From the cell containing the given text, extract its center point as (X, Y) coordinate. 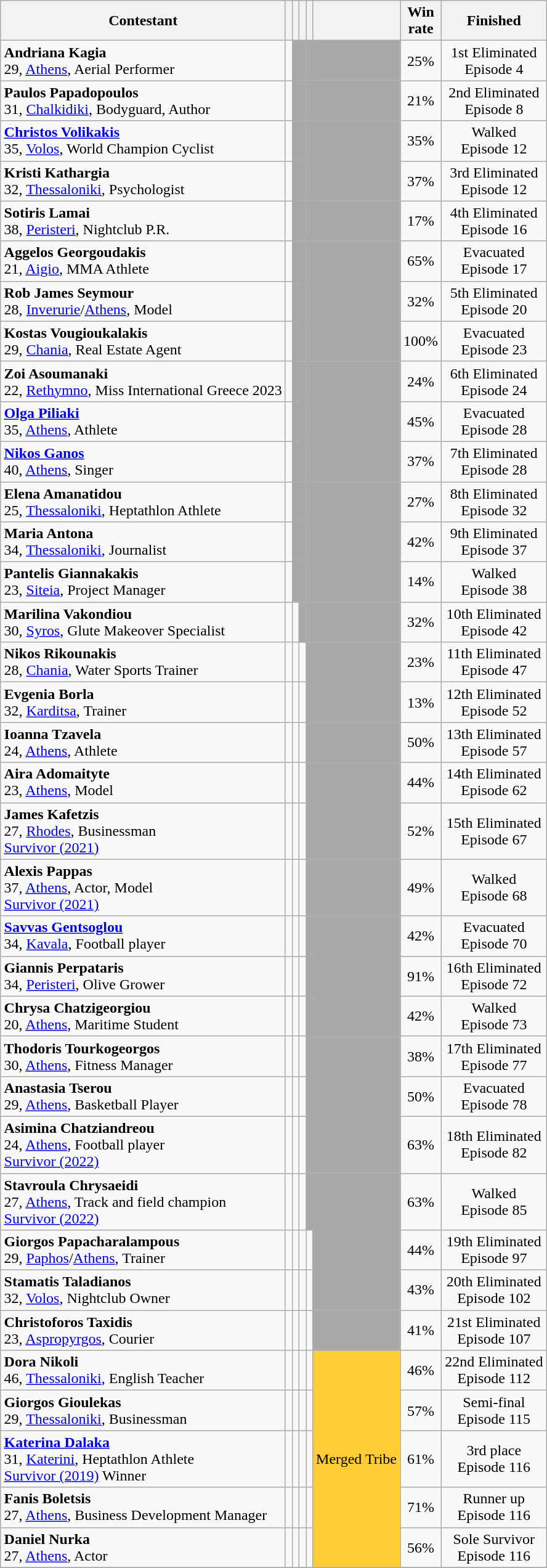
WalkedEpisode 85 (494, 1202)
91% (421, 976)
35% (421, 141)
Christoforos Taxidis23, Aspropyrgos, Courier (143, 1330)
49% (421, 888)
Stavroula Chrysaeidi27, Athens, Track and field championSurvivor (2022) (143, 1202)
EvacuatedEpisode 23 (494, 341)
Merged Tribe (357, 1459)
4th EliminatedEpisode 16 (494, 221)
Olga Piliaki35, Athens, Athlete (143, 422)
57% (421, 1410)
41% (421, 1330)
Chrysa Chatzigeorgiou20, Athens, Maritime Student (143, 1016)
13th EliminatedEpisode 57 (494, 742)
1st EliminatedEpisode 4 (494, 60)
Giorgos Papacharalampous29, Paphos/Athens, Trainer (143, 1250)
Thodoris Tourkogeorgos30, Athens, Fitness Manager (143, 1056)
21st EliminatedEpisode 107 (494, 1330)
15th EliminatedEpisode 67 (494, 831)
Runner upEpisode 116 (494, 1508)
18th EliminatedEpisode 82 (494, 1145)
WalkedEpisode 73 (494, 1016)
Rob James Seymour28, Inverurie/Athens, Model (143, 301)
Stamatis Taladianos32, Volos, Nightclub Owner (143, 1291)
Finished (494, 21)
3rd EliminatedEpisode 12 (494, 181)
Winrate (421, 21)
23% (421, 662)
43% (421, 1291)
22nd EliminatedEpisode 112 (494, 1371)
14th EliminatedEpisode 62 (494, 783)
16th EliminatedEpisode 72 (494, 976)
Aggelos Georgoudakis21, Aigio, MMA Athlete (143, 261)
Contestant (143, 21)
Giannis Perpataris34, Peristeri, Olive Grower (143, 976)
27% (421, 502)
Aira Adomaityte23, Athens, Model (143, 783)
Kostas Vougioukalakis29, Chania, Real Estate Agent (143, 341)
8th EliminatedEpisode 32 (494, 502)
46% (421, 1371)
56% (421, 1547)
17th EliminatedEpisode 77 (494, 1056)
WalkedEpisode 38 (494, 582)
2nd EliminatedEpisode 8 (494, 101)
17% (421, 221)
WalkedEpisode 12 (494, 141)
Giorgos Gioulekas29, Thessaloniki, Businessman (143, 1410)
Elena Amanatidou25, Thessaloniki, Heptathlon Athlete (143, 502)
Marilina Vakondiou30, Syros, Glute Makeover Specialist (143, 623)
11th EliminatedEpisode 47 (494, 662)
Maria Antona34, Thessaloniki, Journalist (143, 542)
EvacuatedEpisode 28 (494, 422)
5th EliminatedEpisode 20 (494, 301)
Semi-finalEpisode 115 (494, 1410)
21% (421, 101)
EvacuatedEpisode 70 (494, 936)
Nikos Ganos40, Athens, Singer (143, 461)
Anastasia Tserou29, Athens, Basketball Player (143, 1096)
3rd placeEpisode 116 (494, 1459)
7th EliminatedEpisode 28 (494, 461)
Ioanna Tzavela24, Athens, Athlete (143, 742)
Andriana Kagia29, Athens, Aerial Performer (143, 60)
Daniel Nurka 27, Athens, Actor (143, 1547)
Savvas Gentsoglou34, Kavala, Football player (143, 936)
Sole SurvivorEpisode 116 (494, 1547)
Kristi Kathargia32, Thessaloniki, Psychologist (143, 181)
Nikos Rikounakis28, Chania, Water Sports Trainer (143, 662)
14% (421, 582)
WalkedEpisode 68 (494, 888)
10th EliminatedEpisode 42 (494, 623)
52% (421, 831)
6th EliminatedEpisode 24 (494, 381)
13% (421, 703)
20th EliminatedEpisode 102 (494, 1291)
Sotiris Lamai38, Peristeri, Nightclub P.R. (143, 221)
12th EliminatedEpisode 52 (494, 703)
61% (421, 1459)
EvacuatedEpisode 78 (494, 1096)
Pantelis Giannakakis23, Siteia, Project Manager (143, 582)
Alexis Pappas 37, Athens, Actor, ModelSurvivor (2021) (143, 888)
45% (421, 422)
Evgenia Borla32, Karditsa, Trainer (143, 703)
24% (421, 381)
Paulos Papadopoulos31, Chalkidiki, Bodyguard, Author (143, 101)
Fanis Boletsis27, Athens, Business Development Manager (143, 1508)
Christos Volikakis 35, Volos, World Champion Cyclist (143, 141)
Katerina Dalaka31, Katerini, Heptathlon AthleteSurvivor (2019) Winner (143, 1459)
71% (421, 1508)
EvacuatedEpisode 17 (494, 261)
Asimina Chatziandreou24, Athens, Football player Survivor (2022) (143, 1145)
Dora Nikoli46, Thessaloniki, English Teacher (143, 1371)
38% (421, 1056)
100% (421, 341)
9th EliminatedEpisode 37 (494, 542)
19th EliminatedEpisode 97 (494, 1250)
Zoi Asoumanaki22, Rethymno, Miss International Greece 2023 (143, 381)
James Kafetzis 27, Rhodes, BusinessmanSurvivor (2021) (143, 831)
25% (421, 60)
65% (421, 261)
